Identify which cell holds the provided text, then report its (x, y) central coordinate. 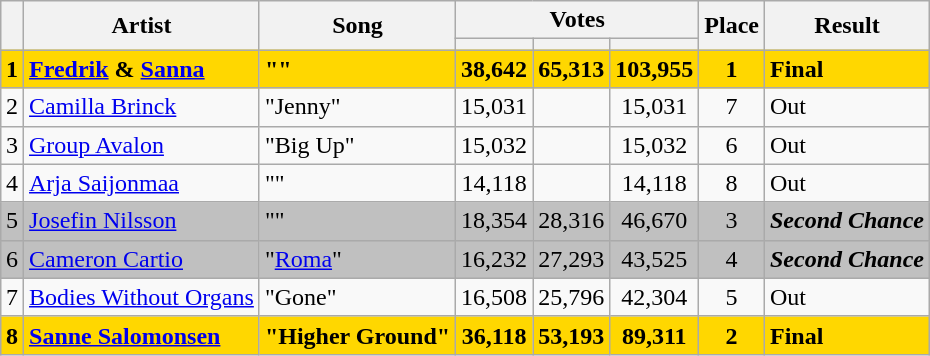
46,670 (654, 221)
Place (732, 26)
36,118 (494, 335)
25,796 (572, 297)
"Gone" (357, 297)
Arja Saijonmaa (142, 183)
28,316 (572, 221)
Fredrik & Sanna (142, 69)
18,354 (494, 221)
Group Avalon (142, 145)
Artist (142, 26)
Josefin Nilsson (142, 221)
Result (846, 26)
42,304 (654, 297)
Bodies Without Organs (142, 297)
16,232 (494, 259)
Votes (578, 20)
43,525 (654, 259)
89,311 (654, 335)
38,642 (494, 69)
27,293 (572, 259)
53,193 (572, 335)
Song (357, 26)
65,313 (572, 69)
103,955 (654, 69)
Sanne Salomonsen (142, 335)
"Higher Ground" (357, 335)
16,508 (494, 297)
"Roma" (357, 259)
Camilla Brinck (142, 107)
Cameron Cartio (142, 259)
"Jenny" (357, 107)
"Big Up" (357, 145)
